Output the (x, y) coordinate of the center of the cell containing the given text.  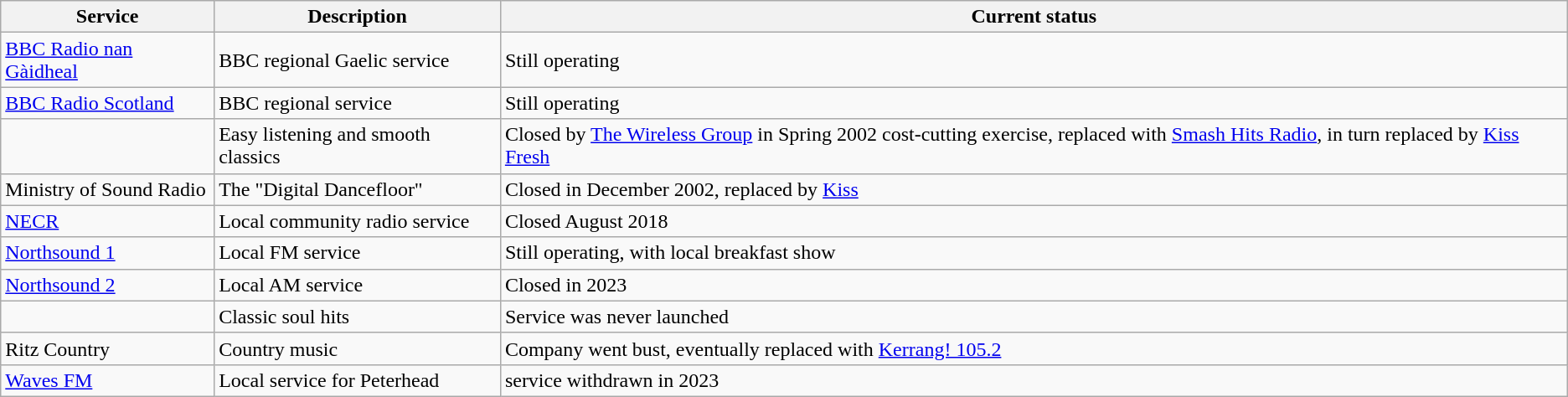
Closed by The Wireless Group in Spring 2002 cost-cutting exercise, replaced with Smash Hits Radio, in turn replaced by Kiss Fresh (1034, 146)
BBC regional service (358, 103)
Easy listening and smooth classics (358, 146)
BBC Radio Scotland (107, 103)
BBC Radio nan Gàidheal (107, 60)
Closed August 2018 (1034, 221)
Company went bust, eventually replaced with Kerrang! 105.2 (1034, 348)
Description (358, 17)
Current status (1034, 17)
NECR (107, 221)
The "Digital Dancefloor" (358, 189)
Local service for Peterhead (358, 380)
Closed in December 2002, replaced by Kiss (1034, 189)
Country music (358, 348)
Northsound 1 (107, 253)
Local AM service (358, 285)
BBC regional Gaelic service (358, 60)
Local community radio service (358, 221)
service withdrawn in 2023 (1034, 380)
Service was never launched (1034, 317)
Classic soul hits (358, 317)
Waves FM (107, 380)
Northsound 2 (107, 285)
Ritz Country (107, 348)
Service (107, 17)
Local FM service (358, 253)
Still operating, with local breakfast show (1034, 253)
Ministry of Sound Radio (107, 189)
Closed in 2023 (1034, 285)
